Determine the (x, y) coordinate at the center of the cell enclosing the given text.  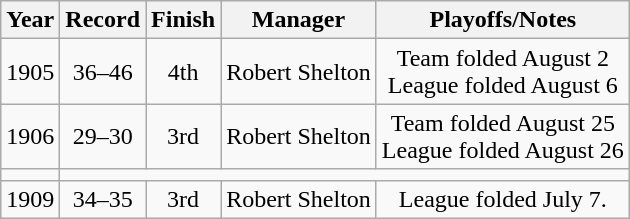
Playoffs/Notes (502, 20)
Record (103, 20)
League folded July 7. (502, 199)
1906 (30, 136)
Team folded August 2 League folded August 6 (502, 72)
4th (184, 72)
36–46 (103, 72)
Team folded August 25League folded August 26 (502, 136)
1909 (30, 199)
1905 (30, 72)
Manager (299, 20)
29–30 (103, 136)
34–35 (103, 199)
Finish (184, 20)
Year (30, 20)
